Return the (X, Y) coordinate for the center point of the cell that contains the specified text.  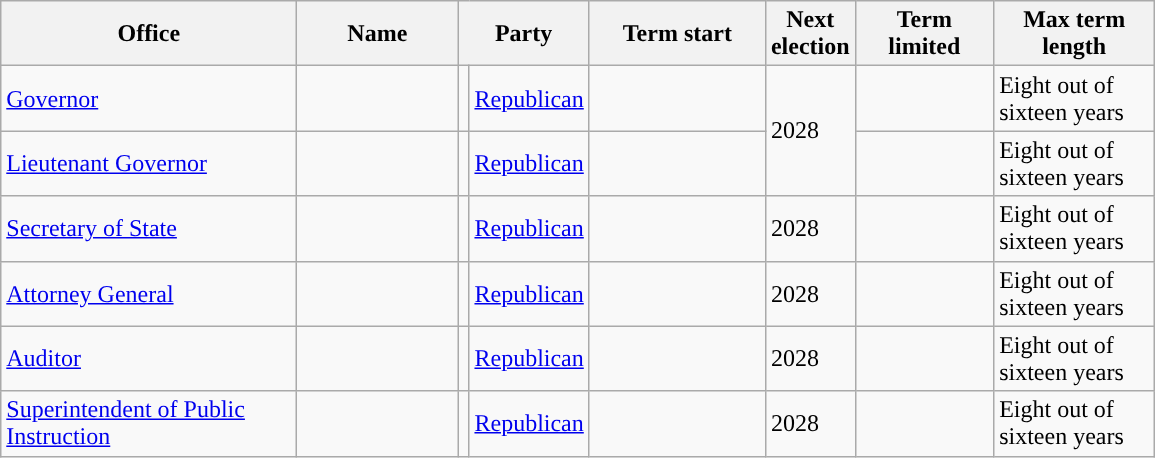
Next election (810, 34)
Party (524, 34)
Office (149, 34)
Max term length (1074, 34)
Name (378, 34)
Attorney General (149, 294)
Auditor (149, 358)
Governor (149, 98)
Term limited (924, 34)
Term start (677, 34)
Superintendent of Public Instruction (149, 424)
Lieutenant Governor (149, 164)
Secretary of State (149, 228)
